Detect which cell encompasses the target text, then output its [x, y] center coordinate. 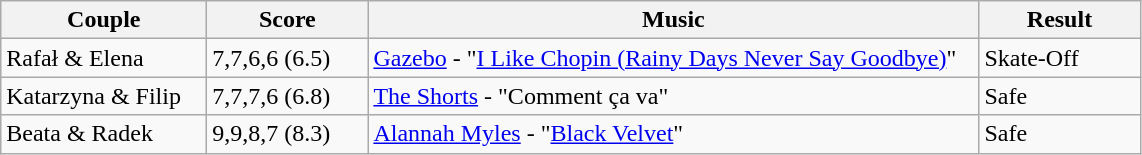
9,9,8,7 (8.3) [288, 134]
Rafał & Elena [104, 58]
Skate-Off [1060, 58]
Beata & Radek [104, 134]
Couple [104, 20]
7,7,6,6 (6.5) [288, 58]
Alannah Myles - "Black Velvet" [674, 134]
Katarzyna & Filip [104, 96]
7,7,7,6 (6.8) [288, 96]
The Shorts - "Comment ça va" [674, 96]
Result [1060, 20]
Score [288, 20]
Gazebo - "I Like Chopin (Rainy Days Never Say Goodbye)" [674, 58]
Music [674, 20]
